Return the (X, Y) coordinate for the center point of the cell that contains the specified text.  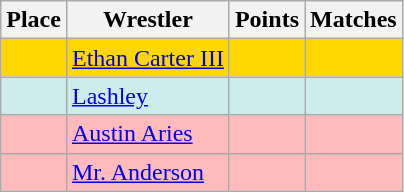
Lashley (148, 96)
Place (34, 20)
Ethan Carter III (148, 58)
Points (266, 20)
Mr. Anderson (148, 172)
Austin Aries (148, 134)
Wrestler (148, 20)
Matches (353, 20)
